From the cell containing the given text, extract its center point as [x, y] coordinate. 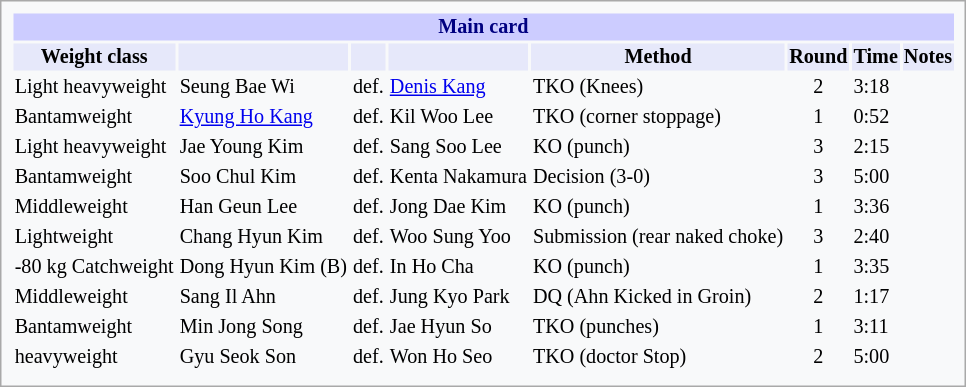
Round [818, 56]
Jae Young Kim [263, 146]
Sang Il Ahn [263, 296]
Notes [928, 56]
Decision (3-0) [658, 176]
Seung Bae Wi [263, 86]
Kil Woo Lee [458, 116]
-80 kg Catchweight [94, 266]
2:15 [876, 146]
In Ho Cha [458, 266]
0:52 [876, 116]
Chang Hyun Kim [263, 236]
Soo Chul Kim [263, 176]
3:36 [876, 206]
Method [658, 56]
Submission (rear naked choke) [658, 236]
heavyweight [94, 356]
Han Geun Lee [263, 206]
Denis Kang [458, 86]
Sang Soo Lee [458, 146]
Jong Dae Kim [458, 206]
Lightweight [94, 236]
Time [876, 56]
3:11 [876, 326]
Weight class [94, 56]
Jung Kyo Park [458, 296]
Min Jong Song [263, 326]
2:40 [876, 236]
3:35 [876, 266]
DQ (Ahn Kicked in Groin) [658, 296]
Woo Sung Yoo [458, 236]
1:17 [876, 296]
Dong Hyun Kim (B) [263, 266]
Gyu Seok Son [263, 356]
TKO (doctor Stop) [658, 356]
Jae Hyun So [458, 326]
Main card [483, 26]
3:18 [876, 86]
TKO (corner stoppage) [658, 116]
Won Ho Seo [458, 356]
TKO (Knees) [658, 86]
Kyung Ho Kang [263, 116]
Kenta Nakamura [458, 176]
TKO (punches) [658, 326]
